Search for the cell housing the specified text and yield its (X, Y) center coordinate. 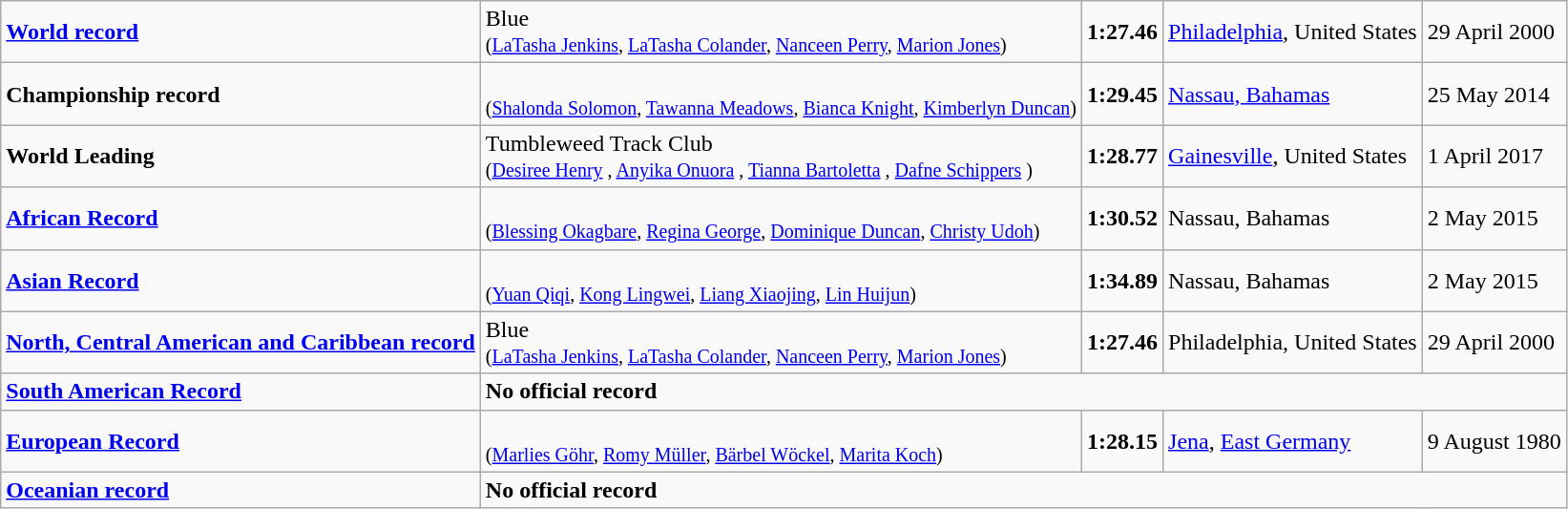
9 August 1980 (1495, 441)
Jena, East Germany (1293, 441)
1:28.15 (1122, 441)
World Leading (240, 157)
North, Central American and Caribbean record (240, 342)
World record (240, 32)
1 April 2017 (1495, 157)
1:30.52 (1122, 218)
Gainesville, United States (1293, 157)
Asian Record (240, 281)
African Record (240, 218)
(Shalonda Solomon, Tawanna Meadows, Bianca Knight, Kimberlyn Duncan) (781, 94)
South American Record (240, 392)
1:34.89 (1122, 281)
(Marlies Göhr, Romy Müller, Bärbel Wöckel, Marita Koch) (781, 441)
1:29.45 (1122, 94)
Oceanian record (240, 490)
25 May 2014 (1495, 94)
(Yuan Qiqi, Kong Lingwei, Liang Xiaojing, Lin Huijun) (781, 281)
(Blessing Okagbare, Regina George, Dominique Duncan, Christy Udoh) (781, 218)
1:28.77 (1122, 157)
Tumbleweed Track Club(Desiree Henry , Anyika Onuora , Tianna Bartoletta , Dafne Schippers ) (781, 157)
Championship record (240, 94)
European Record (240, 441)
